Identify which cell holds the provided text, then report its [X, Y] central coordinate. 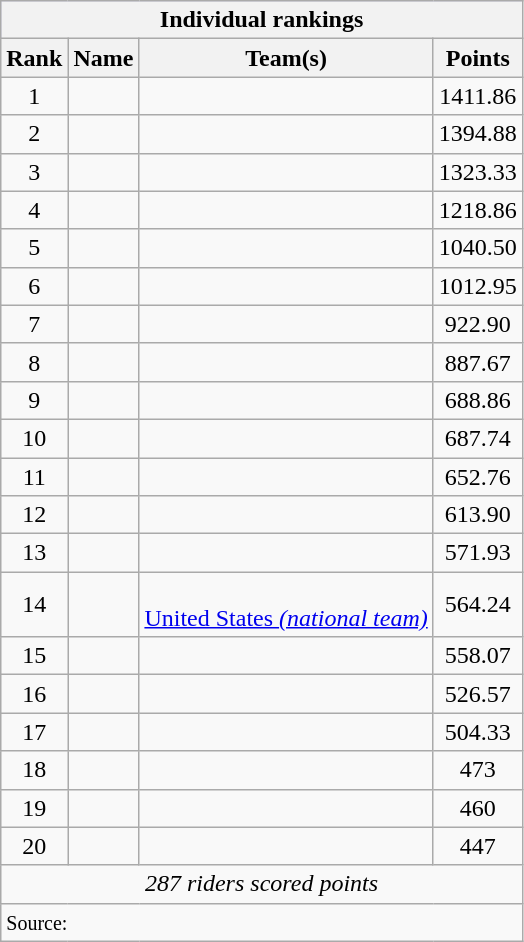
17 [34, 732]
18 [34, 770]
504.33 [478, 732]
Team(s) [286, 58]
460 [478, 808]
558.07 [478, 656]
2 [34, 134]
14 [34, 604]
1394.88 [478, 134]
1 [34, 96]
922.90 [478, 324]
5 [34, 248]
Source: [262, 922]
19 [34, 808]
564.24 [478, 604]
16 [34, 694]
613.90 [478, 515]
447 [478, 846]
473 [478, 770]
287 riders scored points [262, 884]
3 [34, 172]
11 [34, 477]
1323.33 [478, 172]
688.86 [478, 400]
20 [34, 846]
687.74 [478, 438]
9 [34, 400]
Individual rankings [262, 20]
571.93 [478, 553]
13 [34, 553]
12 [34, 515]
8 [34, 362]
United States (national team) [286, 604]
Rank [34, 58]
1218.86 [478, 210]
15 [34, 656]
526.57 [478, 694]
1040.50 [478, 248]
652.76 [478, 477]
1012.95 [478, 286]
887.67 [478, 362]
1411.86 [478, 96]
Points [478, 58]
Name [104, 58]
7 [34, 324]
10 [34, 438]
4 [34, 210]
6 [34, 286]
